Capture the cell that displays the provided text and extract its (x, y) central coordinate. 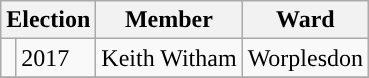
Keith Witham (169, 58)
Member (169, 20)
2017 (56, 58)
Worplesdon (305, 58)
Election (48, 20)
Ward (305, 20)
